Scan for the cell matching the given text and deliver its [x, y] coordinate at center. 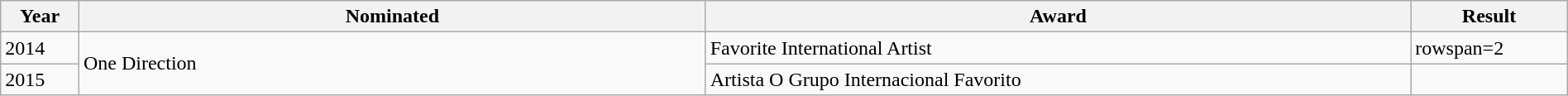
Nominated [392, 17]
Award [1059, 17]
2015 [40, 79]
One Direction [392, 64]
2014 [40, 48]
Favorite International Artist [1059, 48]
Year [40, 17]
Artista O Grupo Internacional Favorito [1059, 79]
Result [1489, 17]
rowspan=2 [1489, 48]
